Pinpoint the cell where the given text exists, returning its (x, y) midpoint coordinate. 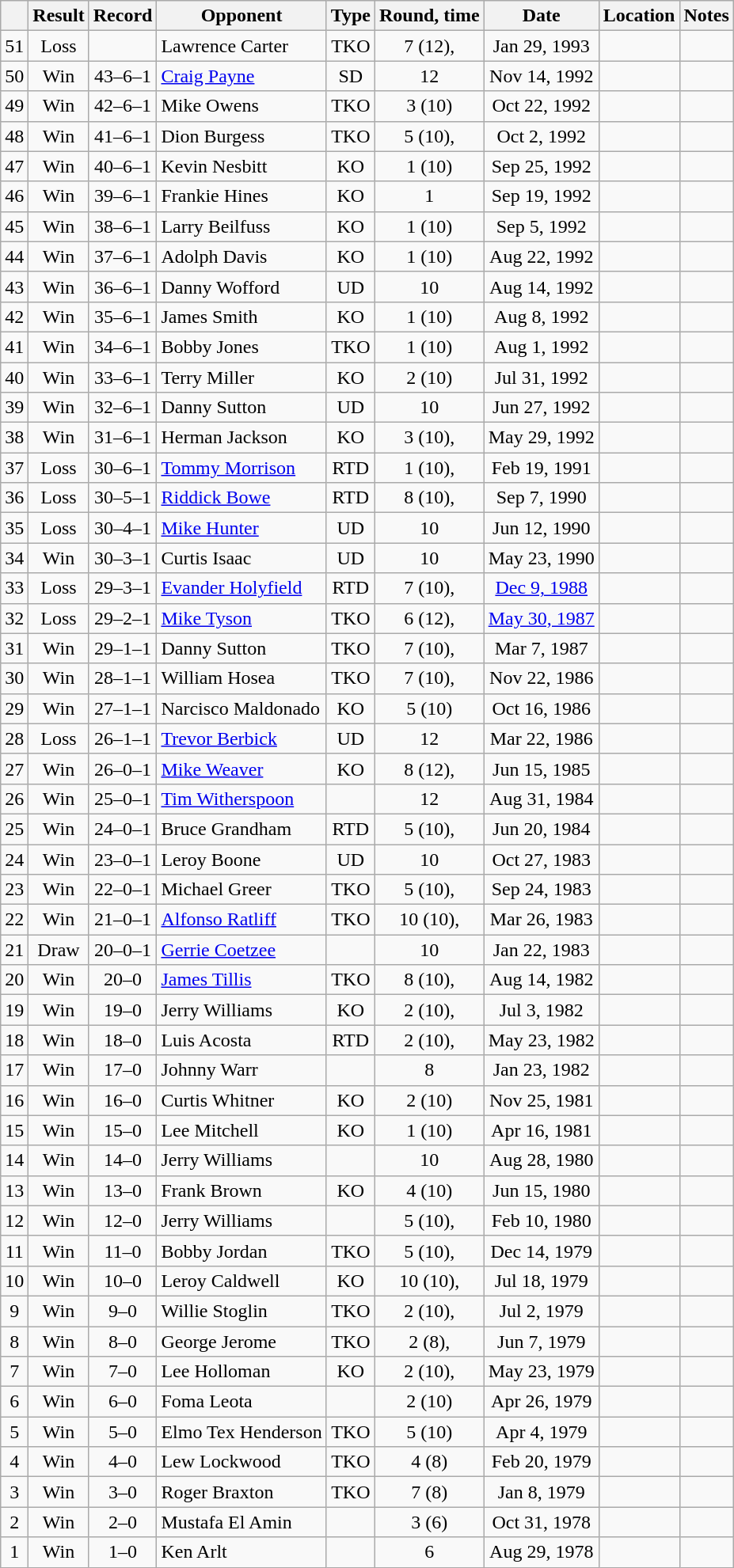
Craig Payne (241, 76)
Mike Weaver (241, 769)
Foma Leota (241, 1402)
Michael Greer (241, 890)
7–0 (123, 1372)
George Jerome (241, 1342)
Sep 25, 1992 (542, 166)
24–0–1 (123, 829)
2–0 (123, 1522)
30 (14, 678)
19 (14, 1010)
Larry Beilfuss (241, 226)
5 (14, 1432)
31 (14, 648)
14–0 (123, 1160)
30–6–1 (123, 468)
19–0 (123, 1010)
Location (639, 16)
29–2–1 (123, 618)
29–3–1 (123, 588)
2 (8), (429, 1342)
39 (14, 408)
Adolph Davis (241, 256)
Jul 2, 1979 (542, 1311)
46 (14, 196)
Narcisco Maldonado (241, 708)
Jun 12, 1990 (542, 528)
Riddick Bowe (241, 498)
Apr 26, 1979 (542, 1402)
Mustafa El Amin (241, 1522)
4 (10) (429, 1190)
Aug 14, 1982 (542, 980)
Aug 8, 1992 (542, 317)
24 (14, 859)
49 (14, 106)
Elmo Tex Henderson (241, 1432)
20 (14, 980)
Tommy Morrison (241, 468)
42–6–1 (123, 106)
15 (14, 1130)
13–0 (123, 1190)
Jun 15, 1985 (542, 769)
36 (14, 498)
4 (8) (429, 1462)
Dion Burgess (241, 136)
8–0 (123, 1342)
Jul 31, 1992 (542, 378)
36–6–1 (123, 287)
Sep 19, 1992 (542, 196)
Frankie Hines (241, 196)
Mike Hunter (241, 528)
42 (14, 317)
26–1–1 (123, 738)
34 (14, 558)
Round, time (429, 16)
SD (350, 76)
11 (14, 1251)
1–0 (123, 1552)
James Tillis (241, 980)
4 (14, 1462)
28–1–1 (123, 678)
Mar 26, 1983 (542, 920)
Feb 19, 1991 (542, 468)
James Smith (241, 317)
30–5–1 (123, 498)
Bruce Grandham (241, 829)
3–0 (123, 1492)
30–3–1 (123, 558)
3 (14, 1492)
Kevin Nesbitt (241, 166)
Aug 22, 1992 (542, 256)
43 (14, 287)
3 (10), (429, 438)
Lew Lockwood (241, 1462)
45 (14, 226)
35–6–1 (123, 317)
47 (14, 166)
Aug 1, 1992 (542, 347)
10–0 (123, 1281)
12–0 (123, 1221)
Curtis Isaac (241, 558)
Jun 20, 1984 (542, 829)
9 (14, 1311)
21 (14, 950)
Curtis Whitner (241, 1100)
34–6–1 (123, 347)
Tim Witherspoon (241, 799)
40 (14, 378)
Result (59, 16)
15–0 (123, 1130)
Oct 31, 1978 (542, 1522)
18 (14, 1040)
41 (14, 347)
38–6–1 (123, 226)
37–6–1 (123, 256)
14 (14, 1160)
18–0 (123, 1040)
Mar 7, 1987 (542, 648)
20–0 (123, 980)
Apr 4, 1979 (542, 1432)
4–0 (123, 1462)
16 (14, 1100)
Aug 28, 1980 (542, 1160)
Dec 14, 1979 (542, 1251)
Terry Miller (241, 378)
Nov 14, 1992 (542, 76)
Oct 27, 1983 (542, 859)
17–0 (123, 1070)
16–0 (123, 1100)
May 29, 1992 (542, 438)
6–0 (123, 1402)
May 30, 1987 (542, 618)
Lee Mitchell (241, 1130)
Johnny Warr (241, 1070)
31–6–1 (123, 438)
Bobby Jones (241, 347)
21–0–1 (123, 920)
Mike Owens (241, 106)
17 (14, 1070)
40–6–1 (123, 166)
Lawrence Carter (241, 46)
29 (14, 708)
41–6–1 (123, 136)
22–0–1 (123, 890)
Leroy Caldwell (241, 1281)
43–6–1 (123, 76)
1 (10), (429, 468)
Willie Stoglin (241, 1311)
Nov 25, 1981 (542, 1100)
Mar 22, 1986 (542, 738)
Danny Wofford (241, 287)
26 (14, 799)
7 (8) (429, 1492)
Sep 7, 1990 (542, 498)
Jun 27, 1992 (542, 408)
Sep 24, 1983 (542, 890)
Jun 7, 1979 (542, 1342)
May 23, 1990 (542, 558)
38 (14, 438)
27–1–1 (123, 708)
25–0–1 (123, 799)
Ken Arlt (241, 1552)
Oct 2, 1992 (542, 136)
Apr 16, 1981 (542, 1130)
Lee Holloman (241, 1372)
33 (14, 588)
Record (123, 16)
6 (12), (429, 618)
Date (542, 16)
37 (14, 468)
44 (14, 256)
32 (14, 618)
29–1–1 (123, 648)
Gerrie Coetzee (241, 950)
28 (14, 738)
Jan 8, 1979 (542, 1492)
23–0–1 (123, 859)
Trevor Berbick (241, 738)
27 (14, 769)
39–6–1 (123, 196)
Aug 14, 1992 (542, 287)
13 (14, 1190)
May 23, 1982 (542, 1040)
35 (14, 528)
Jul 18, 1979 (542, 1281)
Frank Brown (241, 1190)
51 (14, 46)
Mike Tyson (241, 618)
50 (14, 76)
Luis Acosta (241, 1040)
Evander Holyfield (241, 588)
Roger Braxton (241, 1492)
9–0 (123, 1311)
Feb 20, 1979 (542, 1462)
20–0–1 (123, 950)
Type (350, 16)
5–0 (123, 1432)
Jan 22, 1983 (542, 950)
7 (12), (429, 46)
3 (6) (429, 1522)
Dec 9, 1988 (542, 588)
32–6–1 (123, 408)
2 (14, 1522)
Jun 15, 1980 (542, 1190)
23 (14, 890)
Alfonso Ratliff (241, 920)
33–6–1 (123, 378)
30–4–1 (123, 528)
11–0 (123, 1251)
Jan 23, 1982 (542, 1070)
26–0–1 (123, 769)
Aug 29, 1978 (542, 1552)
Sep 5, 1992 (542, 226)
William Hosea (241, 678)
Opponent (241, 16)
Aug 31, 1984 (542, 799)
Draw (59, 950)
Notes (706, 16)
Jan 29, 1993 (542, 46)
Feb 10, 1980 (542, 1221)
8 (12), (429, 769)
Oct 16, 1986 (542, 708)
22 (14, 920)
48 (14, 136)
Bobby Jordan (241, 1251)
Jul 3, 1982 (542, 1010)
Oct 22, 1992 (542, 106)
7 (14, 1372)
Herman Jackson (241, 438)
3 (10) (429, 106)
Nov 22, 1986 (542, 678)
Leroy Boone (241, 859)
25 (14, 829)
May 23, 1979 (542, 1372)
